Search for the cell housing the specified text and yield its [X, Y] center coordinate. 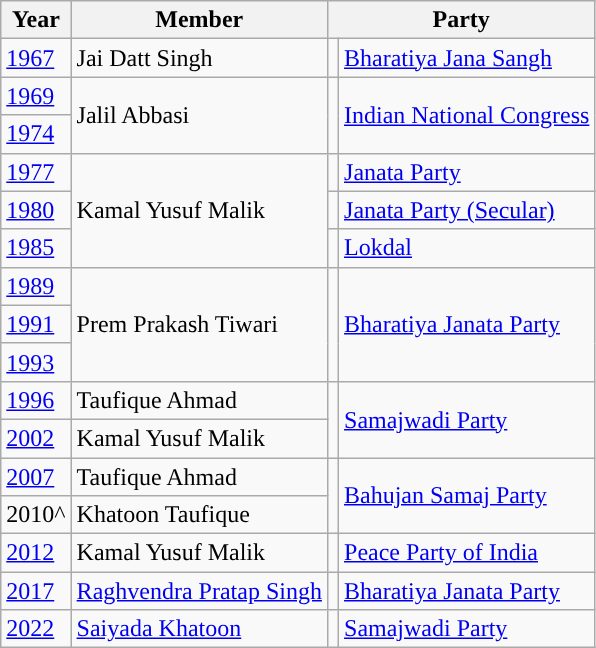
Bharatiya Jana Sangh [467, 58]
2007 [36, 477]
Peace Party of India [467, 553]
Bahujan Samaj Party [467, 496]
2002 [36, 438]
1991 [36, 324]
1967 [36, 58]
2017 [36, 591]
Jalil Abbasi [199, 115]
Lokdal [467, 248]
Prem Prakash Tiwari [199, 324]
1989 [36, 286]
2022 [36, 629]
Member [199, 20]
Saiyada Khatoon [199, 629]
1996 [36, 400]
1969 [36, 96]
Janata Party (Secular) [467, 210]
Year [36, 20]
Indian National Congress [467, 115]
Janata Party [467, 172]
1993 [36, 362]
Khatoon Taufique [199, 515]
1980 [36, 210]
1977 [36, 172]
Party [460, 20]
Raghvendra Pratap Singh [199, 591]
2010^ [36, 515]
1985 [36, 248]
2012 [36, 553]
1974 [36, 134]
Jai Datt Singh [199, 58]
